Return (X, Y) of the center of cell containing provided text 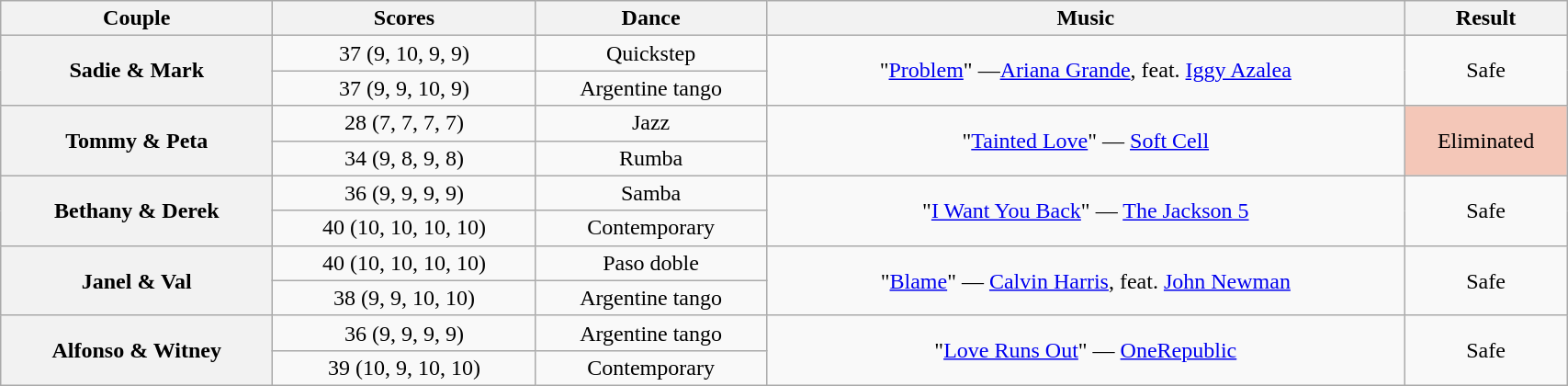
Quickstep (650, 53)
37 (9, 10, 9, 9) (404, 53)
28 (7, 7, 7, 7) (404, 123)
Jazz (650, 123)
"Love Runs Out" — OneRepublic (1086, 350)
38 (9, 9, 10, 10) (404, 298)
Result (1485, 18)
"Blame" — Calvin Harris, feat. John Newman (1086, 280)
Couple (137, 18)
Paso doble (650, 263)
Bethany & Derek (137, 210)
Dance (650, 18)
Samba (650, 193)
Rumba (650, 158)
"Tainted Love" — Soft Cell (1086, 141)
Eliminated (1485, 141)
Scores (404, 18)
Music (1086, 18)
"I Want You Back" — The Jackson 5 (1086, 210)
Alfonso & Witney (137, 350)
Sadie & Mark (137, 71)
Tommy & Peta (137, 141)
"Problem" —Ariana Grande, feat. Iggy Azalea (1086, 71)
Janel & Val (137, 280)
34 (9, 8, 9, 8) (404, 158)
37 (9, 9, 10, 9) (404, 88)
39 (10, 9, 10, 10) (404, 368)
